Return [x, y] of the center of cell containing provided text 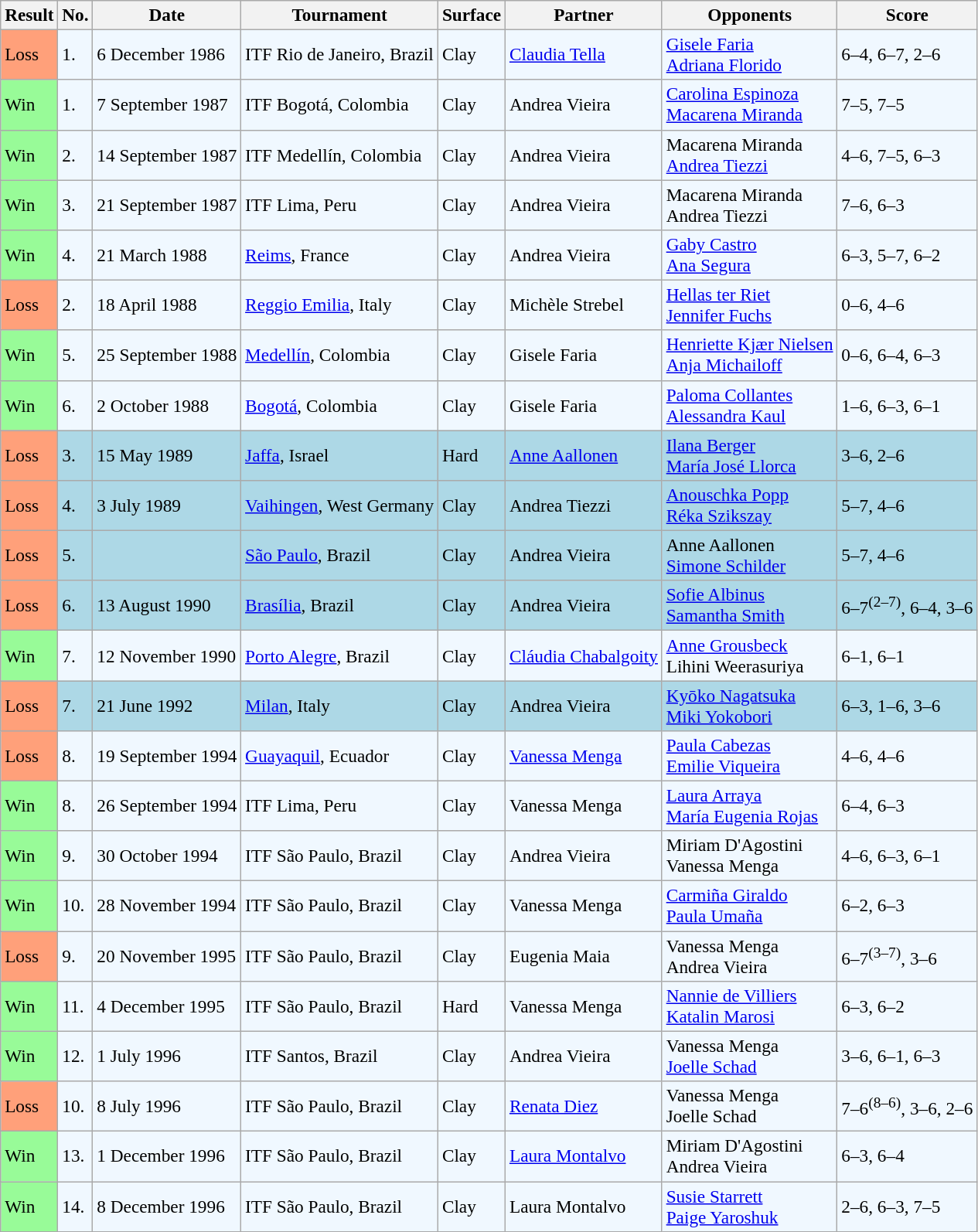
Eugenia Maia [584, 955]
São Paulo, Brazil [340, 555]
6–4, 6–3 [908, 805]
2 October 1988 [167, 405]
6–2, 6–3 [908, 906]
3–6, 2–6 [908, 454]
18 April 1988 [167, 305]
6 December 1986 [167, 54]
Reims, France [340, 255]
6–3, 1–6, 3–6 [908, 705]
14 September 1987 [167, 155]
Jaffa, Israel [340, 454]
4 December 1995 [167, 1006]
Henriette Kjær Nielsen Anja Michailoff [750, 356]
21 September 1987 [167, 204]
Porto Alegre, Brazil [340, 655]
1–6, 6–3, 6–1 [908, 405]
15 May 1989 [167, 454]
Anouschka Popp Réka Szikszay [750, 505]
ITF Rio de Janeiro, Brazil [340, 54]
Paloma Collantes Alessandra Kaul [750, 405]
21 March 1988 [167, 255]
Cláudia Chabalgoity [584, 655]
ITF Bogotá, Colombia [340, 105]
Partner [584, 15]
Renata Diez [584, 1105]
Carmiña Giraldo Paula Umaña [750, 906]
12 November 1990 [167, 655]
6–7(2–7), 6–4, 3–6 [908, 606]
6–3, 5–7, 6–2 [908, 255]
Reggio Emilia, Italy [340, 305]
Andrea Tiezzi [584, 505]
8 July 1996 [167, 1105]
21 June 1992 [167, 705]
0–6, 4–6 [908, 305]
2–6, 6–3, 7–5 [908, 1206]
1 December 1996 [167, 1156]
Kyōko Nagatsuka Miki Yokobori [750, 705]
Tournament [340, 15]
7 September 1987 [167, 105]
6–7(3–7), 3–6 [908, 955]
Vaihingen, West Germany [340, 505]
14. [76, 1206]
Claudia Tella [584, 54]
Ilana Berger María José Llorca [750, 454]
Brasília, Brazil [340, 606]
Gisele Faria Adriana Florido [750, 54]
20 November 1995 [167, 955]
Laura Arraya María Eugenia Rojas [750, 805]
Michèle Strebel [584, 305]
4–6, 4–6 [908, 756]
7–6, 6–3 [908, 204]
3–6, 6–1, 6–3 [908, 1056]
4–6, 6–3, 6–1 [908, 856]
11. [76, 1006]
Milan, Italy [340, 705]
Hellas ter Riet Jennifer Fuchs [750, 305]
Bogotá, Colombia [340, 405]
Susie Starrett Paige Yaroshuk [750, 1206]
Score [908, 15]
Opponents [750, 15]
3 July 1989 [167, 505]
7–5, 7–5 [908, 105]
8 December 1996 [167, 1206]
28 November 1994 [167, 906]
Surface [472, 15]
ITF Medellín, Colombia [340, 155]
6–4, 6–7, 2–6 [908, 54]
12. [76, 1056]
Miriam D'Agostini Andrea Vieira [750, 1156]
13 August 1990 [167, 606]
25 September 1988 [167, 356]
Vanessa Menga Andrea Vieira [750, 955]
0–6, 6–4, 6–3 [908, 356]
Anne Aallonen [584, 454]
Anne Grousbeck Lihini Weerasuriya [750, 655]
Anne Aallonen Simone Schilder [750, 555]
Result [29, 15]
Miriam D'Agostini Vanessa Menga [750, 856]
19 September 1994 [167, 756]
Gaby Castro Ana Segura [750, 255]
1 July 1996 [167, 1056]
Carolina Espinoza Macarena Miranda [750, 105]
Paula Cabezas Emilie Viqueira [750, 756]
ITF Santos, Brazil [340, 1056]
4–6, 7–5, 6–3 [908, 155]
13. [76, 1156]
Date [167, 15]
6–3, 6–2 [908, 1006]
6–1, 6–1 [908, 655]
26 September 1994 [167, 805]
Sofie Albinus Samantha Smith [750, 606]
Nannie de Villiers Katalin Marosi [750, 1006]
Medellín, Colombia [340, 356]
7–6(8–6), 3–6, 2–6 [908, 1105]
No. [76, 15]
6–3, 6–4 [908, 1156]
Guayaquil, Ecuador [340, 756]
30 October 1994 [167, 856]
